Provide the [x, y] coordinate of the cell's center where the given text is located.  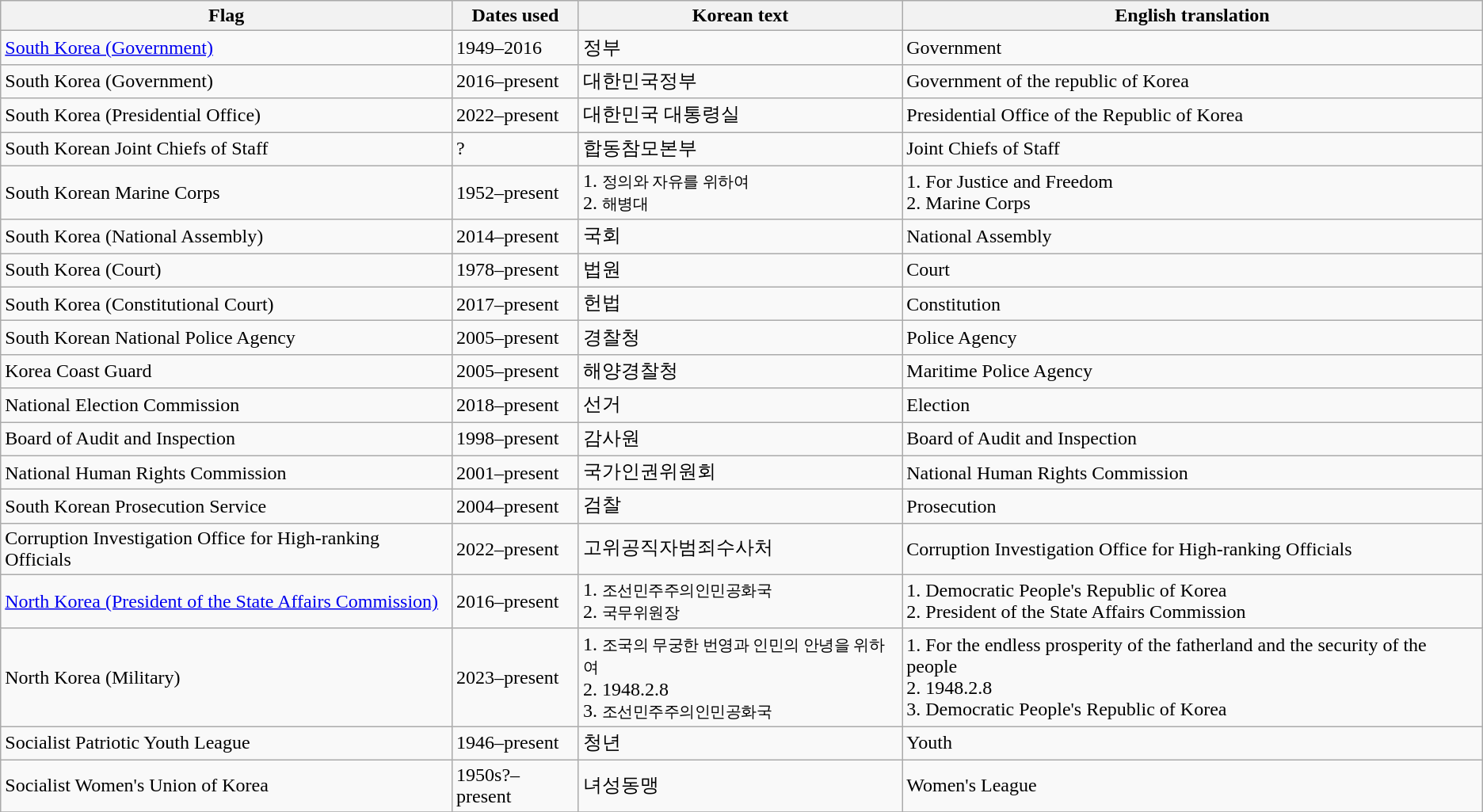
Government [1192, 48]
South Korea (Court) [227, 271]
1998–present [516, 439]
Youth [1192, 743]
Women's League [1192, 786]
Korean text [740, 16]
North Korea (Military) [227, 677]
South Korean Marine Corps [227, 193]
Dates used [516, 16]
Maritime Police Agency [1192, 371]
1. Democratic People's Republic of Korea2. President of the State Affairs Commission [1192, 601]
녀성동맹 [740, 786]
2018–present [516, 406]
1. 조국의 무궁한 번영과 인민의 안녕을 위하여2. 1948.2.83. 조선민주주의인민공화국 [740, 677]
South Korea (Presidential Office) [227, 116]
2001–present [516, 472]
Police Agency [1192, 337]
Flag [227, 16]
Socialist Patriotic Youth League [227, 743]
Presidential Office of the Republic of Korea [1192, 116]
대한민국 대통령실 [740, 116]
South Korea (Constitutional Court) [227, 304]
Korea Coast Guard [227, 371]
Joint Chiefs of Staff [1192, 149]
English translation [1192, 16]
감사원 [740, 439]
1. 정의와 자유를 위하여2. 해병대 [740, 193]
고위공직자범죄수사처 [740, 548]
South Korean Prosecution Service [227, 507]
2023–present [516, 677]
South Korea (National Assembly) [227, 236]
청년 [740, 743]
경찰청 [740, 337]
National Assembly [1192, 236]
헌법 [740, 304]
국가인권위원회 [740, 472]
1949–2016 [516, 48]
2017–present [516, 304]
Socialist Women's Union of Korea [227, 786]
North Korea (President of the State Affairs Commission) [227, 601]
1952–present [516, 193]
선거 [740, 406]
Government of the republic of Korea [1192, 81]
2004–present [516, 507]
Court [1192, 271]
Constitution [1192, 304]
1. For Justice and Freedom2. Marine Corps [1192, 193]
South Korean National Police Agency [227, 337]
정부 [740, 48]
South Korean Joint Chiefs of Staff [227, 149]
1950s?–present [516, 786]
1. 조선민주주의인민공화국2. 국무위원장 [740, 601]
1946–present [516, 743]
법원 [740, 271]
1. For the endless prosperity of the fatherland and the security of the people2. 1948.2.83. Democratic People's Republic of Korea [1192, 677]
Election [1192, 406]
대한민국정부 [740, 81]
1978–present [516, 271]
검찰 [740, 507]
Prosecution [1192, 507]
합동참모본부 [740, 149]
국회 [740, 236]
National Election Commission [227, 406]
? [516, 149]
2014–present [516, 236]
해양경찰청 [740, 371]
